For the text-containing cell, return its midpoint in [x, y] coordinate format. 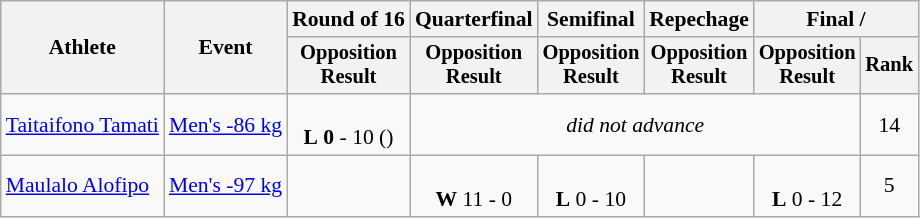
W 11 - 0 [474, 186]
Men's -86 kg [226, 124]
Maulalo Alofipo [82, 186]
Final / [836, 19]
14 [889, 124]
Quarterfinal [474, 19]
L 0 - 10 () [348, 124]
Athlete [82, 48]
5 [889, 186]
L 0 - 10 [592, 186]
Semifinal [592, 19]
did not advance [635, 124]
Taitaifono Tamati [82, 124]
Round of 16 [348, 19]
Repechage [699, 19]
Men's -97 kg [226, 186]
Rank [889, 66]
Event [226, 48]
L 0 - 12 [808, 186]
